Output the [x, y] coordinate of the center of the cell containing the given text.  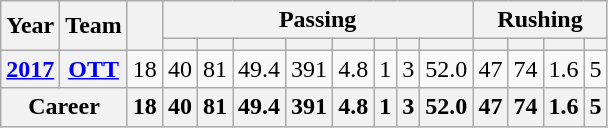
Team [94, 26]
Career [64, 107]
Passing [317, 20]
2017 [30, 69]
Year [30, 26]
OTT [94, 69]
Rushing [540, 20]
